From the cell containing the given text, extract its center point as (x, y) coordinate. 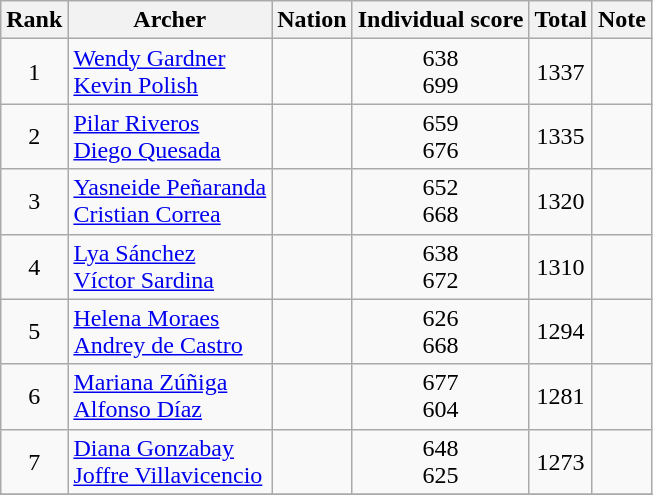
6 (34, 396)
7 (34, 462)
Individual score (440, 20)
Note (622, 20)
Lya SánchezVíctor Sardina (170, 266)
1310 (561, 266)
Rank (34, 20)
677604 (440, 396)
659676 (440, 136)
2 (34, 136)
626668 (440, 332)
1337 (561, 72)
648625 (440, 462)
1273 (561, 462)
Helena MoraesAndrey de Castro (170, 332)
1 (34, 72)
5 (34, 332)
1335 (561, 136)
Yasneide PeñarandaCristian Correa (170, 202)
1281 (561, 396)
Wendy GardnerKevin Polish (170, 72)
1320 (561, 202)
638672 (440, 266)
638699 (440, 72)
Pilar RiverosDiego Quesada (170, 136)
Nation (312, 20)
Mariana ZúñigaAlfonso Díaz (170, 396)
3 (34, 202)
1294 (561, 332)
Diana GonzabayJoffre Villavicencio (170, 462)
Total (561, 20)
652668 (440, 202)
4 (34, 266)
Archer (170, 20)
